Determine the (X, Y) coordinate at the center of the cell enclosing the given text.  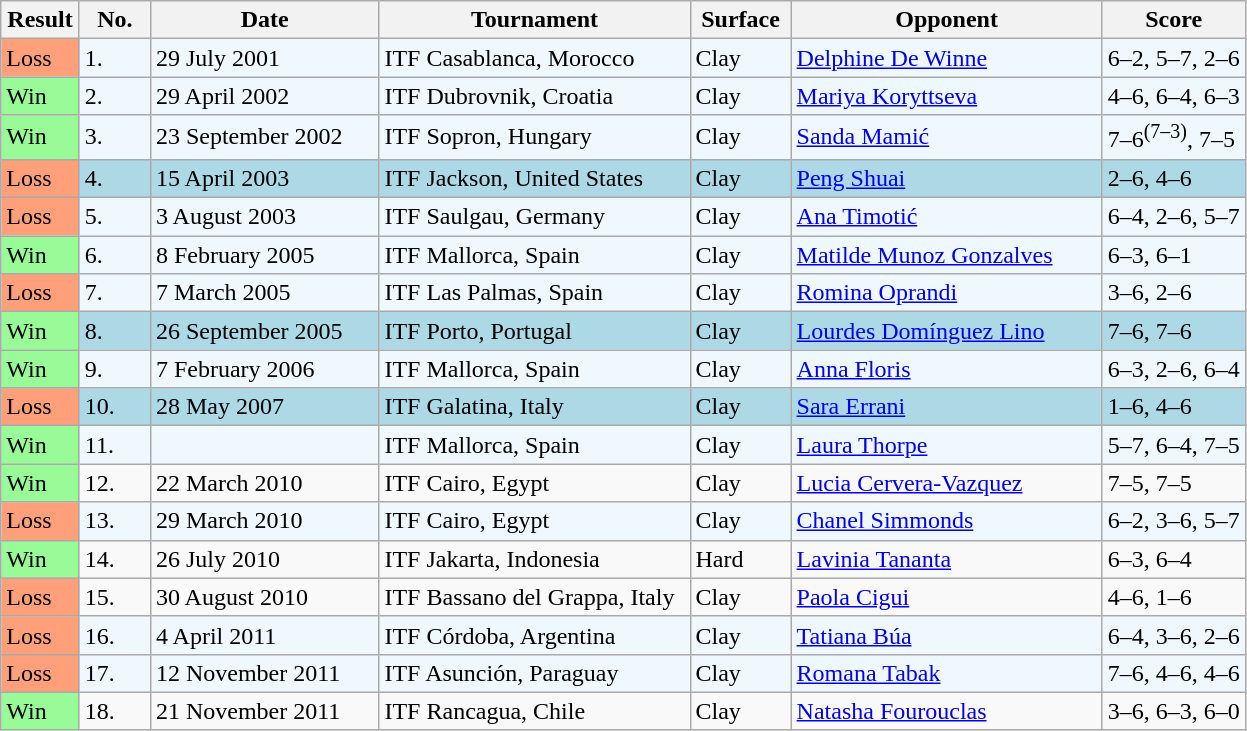
7 March 2005 (264, 293)
2–6, 4–6 (1174, 178)
Laura Thorpe (946, 445)
6–4, 2–6, 5–7 (1174, 217)
ITF Saulgau, Germany (534, 217)
7. (114, 293)
Romina Oprandi (946, 293)
Matilde Munoz Gonzalves (946, 255)
6–3, 6–4 (1174, 559)
29 July 2001 (264, 58)
6–4, 3–6, 2–6 (1174, 635)
11. (114, 445)
8 February 2005 (264, 255)
ITF Asunción, Paraguay (534, 673)
Anna Floris (946, 369)
ITF Galatina, Italy (534, 407)
6–2, 5–7, 2–6 (1174, 58)
29 March 2010 (264, 521)
ITF Sopron, Hungary (534, 138)
Opponent (946, 20)
Delphine De Winne (946, 58)
ITF Bassano del Grappa, Italy (534, 597)
ITF Porto, Portugal (534, 331)
Tournament (534, 20)
ITF Córdoba, Argentina (534, 635)
10. (114, 407)
6–2, 3–6, 5–7 (1174, 521)
Lourdes Domínguez Lino (946, 331)
26 September 2005 (264, 331)
ITF Rancagua, Chile (534, 711)
22 March 2010 (264, 483)
6–3, 6–1 (1174, 255)
7–6, 4–6, 4–6 (1174, 673)
7 February 2006 (264, 369)
12. (114, 483)
7–6, 7–6 (1174, 331)
15 April 2003 (264, 178)
14. (114, 559)
Mariya Koryttseva (946, 96)
ITF Casablanca, Morocco (534, 58)
5. (114, 217)
ITF Jackson, United States (534, 178)
23 September 2002 (264, 138)
No. (114, 20)
29 April 2002 (264, 96)
Lucia Cervera-Vazquez (946, 483)
Natasha Fourouclas (946, 711)
ITF Jakarta, Indonesia (534, 559)
6–3, 2–6, 6–4 (1174, 369)
13. (114, 521)
3 August 2003 (264, 217)
6. (114, 255)
26 July 2010 (264, 559)
Ana Timotić (946, 217)
12 November 2011 (264, 673)
Paola Cigui (946, 597)
Sanda Mamić (946, 138)
18. (114, 711)
3. (114, 138)
4–6, 1–6 (1174, 597)
8. (114, 331)
16. (114, 635)
Hard (740, 559)
Date (264, 20)
4. (114, 178)
7–5, 7–5 (1174, 483)
5–7, 6–4, 7–5 (1174, 445)
21 November 2011 (264, 711)
Chanel Simmonds (946, 521)
Surface (740, 20)
Score (1174, 20)
7–6(7–3), 7–5 (1174, 138)
Result (40, 20)
28 May 2007 (264, 407)
30 August 2010 (264, 597)
4–6, 6–4, 6–3 (1174, 96)
3–6, 2–6 (1174, 293)
ITF Las Palmas, Spain (534, 293)
Romana Tabak (946, 673)
15. (114, 597)
Tatiana Búa (946, 635)
3–6, 6–3, 6–0 (1174, 711)
2. (114, 96)
1. (114, 58)
1–6, 4–6 (1174, 407)
Lavinia Tananta (946, 559)
4 April 2011 (264, 635)
Peng Shuai (946, 178)
17. (114, 673)
ITF Dubrovnik, Croatia (534, 96)
Sara Errani (946, 407)
9. (114, 369)
